For the text-containing cell, return its midpoint in (X, Y) coordinate format. 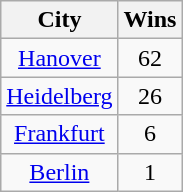
Heidelberg (60, 96)
1 (150, 172)
Frankfurt (60, 134)
26 (150, 96)
62 (150, 58)
Hanover (60, 58)
6 (150, 134)
City (60, 20)
Wins (150, 20)
Berlin (60, 172)
